Return the (X, Y) coordinate for the center point of the cell that contains the specified text.  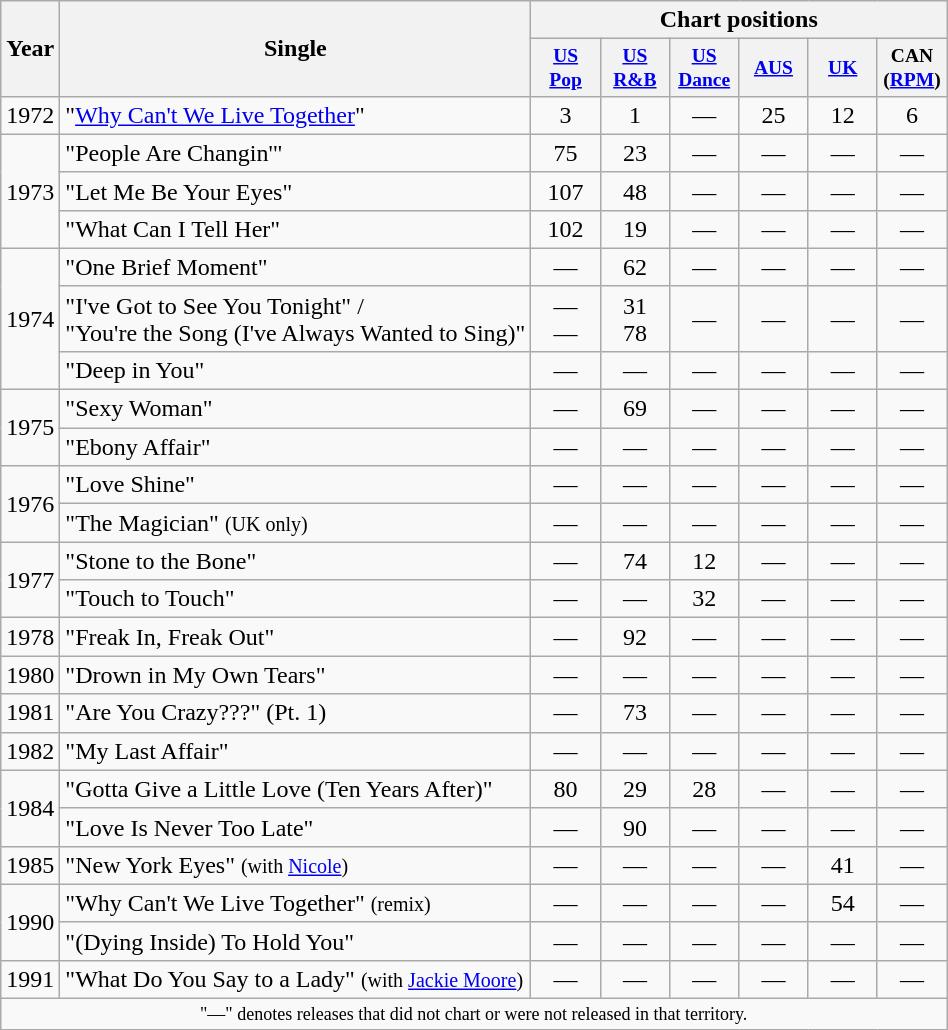
102 (566, 229)
"I've Got to See You Tonight" /"You're the Song (I've Always Wanted to Sing)" (296, 318)
1976 (30, 504)
1977 (30, 580)
1982 (30, 751)
69 (634, 409)
1985 (30, 865)
"People Are Changin'" (296, 153)
"Freak In, Freak Out" (296, 637)
1990 (30, 922)
1972 (30, 115)
US Dance (704, 68)
"One Brief Moment" (296, 267)
19 (634, 229)
28 (704, 789)
80 (566, 789)
"Stone to the Bone" (296, 561)
25 (774, 115)
Single (296, 48)
"Why Can't We Live Together" (remix) (296, 903)
"What Do You Say to a Lady" (with Jackie Moore) (296, 979)
"Let Me Be Your Eyes" (296, 191)
1973 (30, 191)
"Gotta Give a Little Love (Ten Years After)" (296, 789)
41 (842, 865)
1978 (30, 637)
"Sexy Woman" (296, 409)
75 (566, 153)
32 (704, 599)
90 (634, 827)
"(Dying Inside) To Hold You" (296, 941)
CAN (RPM) (912, 68)
48 (634, 191)
1974 (30, 318)
"The Magician" (UK only) (296, 523)
1984 (30, 808)
1975 (30, 428)
54 (842, 903)
1991 (30, 979)
"My Last Affair" (296, 751)
1980 (30, 675)
"What Can I Tell Her" (296, 229)
73 (634, 713)
"Deep in You" (296, 370)
1 (634, 115)
Chart positions (739, 20)
AUS (774, 68)
3 (566, 115)
Year (30, 48)
"Touch to Touch" (296, 599)
23 (634, 153)
"—" denotes releases that did not chart or were not released in that territory. (474, 1014)
US Pop (566, 68)
—— (566, 318)
"Love Is Never Too Late" (296, 827)
US R&B (634, 68)
92 (634, 637)
107 (566, 191)
6 (912, 115)
"New York Eyes" (with Nicole) (296, 865)
74 (634, 561)
29 (634, 789)
UK (842, 68)
"Drown in My Own Tears" (296, 675)
"Why Can't We Live Together" (296, 115)
1981 (30, 713)
"Love Shine" (296, 485)
"Ebony Affair" (296, 447)
3178 (634, 318)
"Are You Crazy???" (Pt. 1) (296, 713)
62 (634, 267)
